From the cell containing the given text, extract its center point as (X, Y) coordinate. 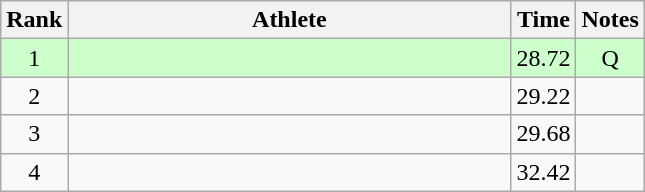
Athlete (290, 20)
1 (34, 58)
3 (34, 134)
29.22 (544, 96)
Q (610, 58)
Notes (610, 20)
29.68 (544, 134)
28.72 (544, 58)
Time (544, 20)
32.42 (544, 172)
2 (34, 96)
4 (34, 172)
Rank (34, 20)
